Detect which cell encompasses the target text, then output its (x, y) center coordinate. 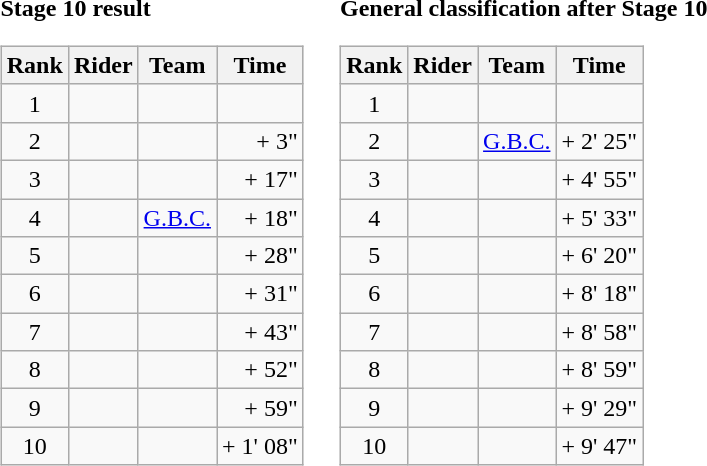
+ 43" (260, 332)
+ 4' 55" (600, 179)
+ 5' 33" (600, 217)
+ 8' 59" (600, 370)
+ 9' 47" (600, 446)
+ 3" (260, 141)
+ 52" (260, 370)
+ 2' 25" (600, 141)
+ 8' 58" (600, 332)
+ 1' 08" (260, 446)
+ 18" (260, 217)
+ 17" (260, 179)
+ 6' 20" (600, 256)
+ 8' 18" (600, 294)
+ 28" (260, 256)
+ 9' 29" (600, 408)
+ 31" (260, 294)
+ 59" (260, 408)
